From the cell containing the given text, extract its center point as (x, y) coordinate. 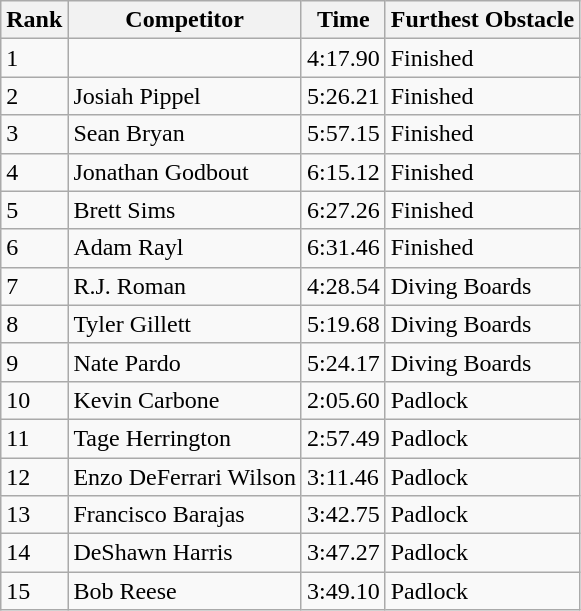
3 (34, 134)
Adam Rayl (185, 248)
3:47.27 (343, 553)
Francisco Barajas (185, 515)
3:42.75 (343, 515)
3:49.10 (343, 591)
5 (34, 210)
Competitor (185, 20)
4:28.54 (343, 286)
8 (34, 324)
6 (34, 248)
13 (34, 515)
2 (34, 96)
1 (34, 58)
5:57.15 (343, 134)
R.J. Roman (185, 286)
Time (343, 20)
Kevin Carbone (185, 400)
4 (34, 172)
Furthest Obstacle (482, 20)
15 (34, 591)
Nate Pardo (185, 362)
7 (34, 286)
Rank (34, 20)
4:17.90 (343, 58)
9 (34, 362)
12 (34, 477)
6:15.12 (343, 172)
2:05.60 (343, 400)
Jonathan Godbout (185, 172)
11 (34, 438)
Tyler Gillett (185, 324)
Bob Reese (185, 591)
10 (34, 400)
Tage Herrington (185, 438)
6:31.46 (343, 248)
Josiah Pippel (185, 96)
14 (34, 553)
DeShawn Harris (185, 553)
5:19.68 (343, 324)
Brett Sims (185, 210)
3:11.46 (343, 477)
5:26.21 (343, 96)
Enzo DeFerrari Wilson (185, 477)
2:57.49 (343, 438)
Sean Bryan (185, 134)
5:24.17 (343, 362)
6:27.26 (343, 210)
